Return the (X, Y) coordinate for the center point of the cell that contains the specified text.  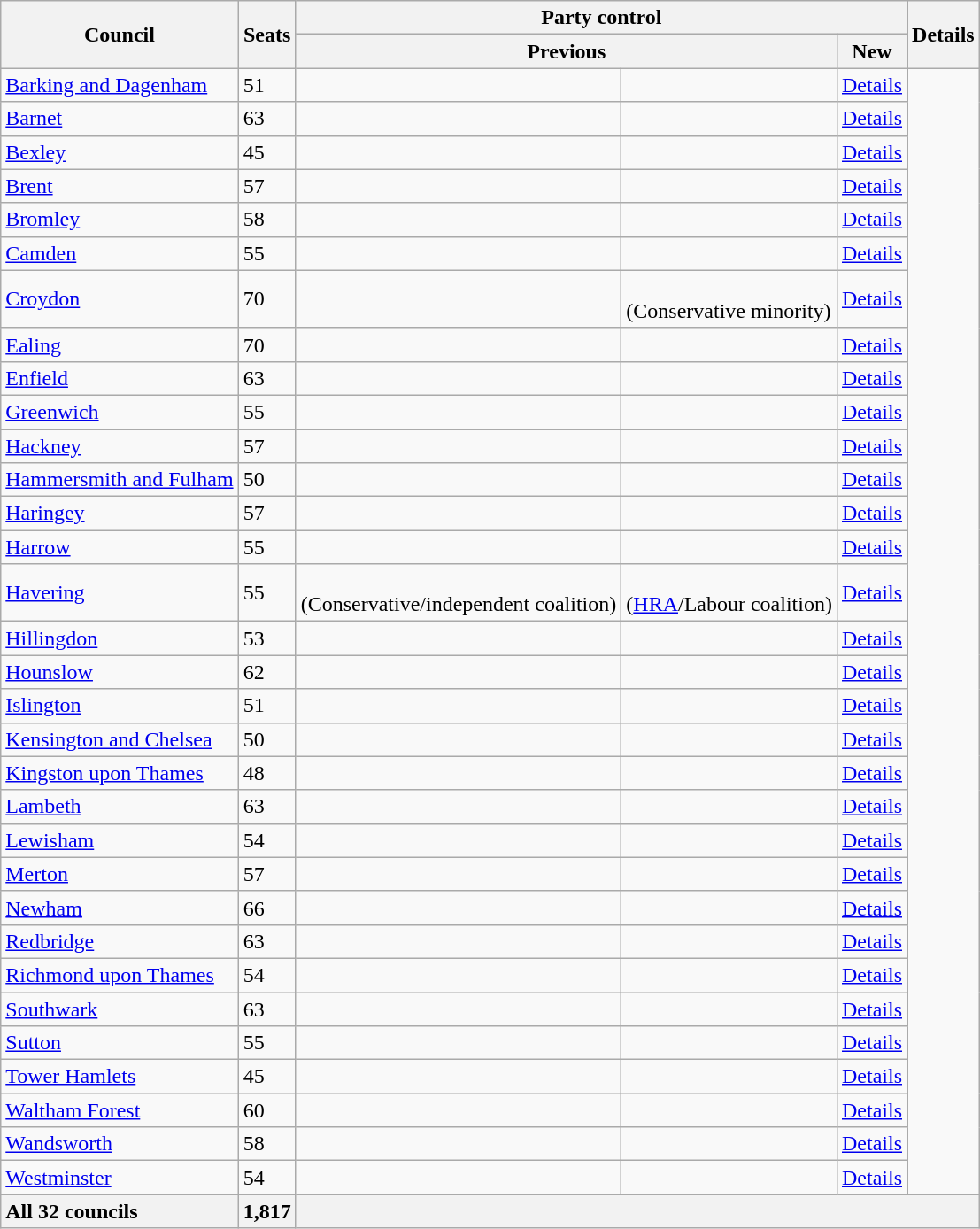
Haringey (120, 514)
Ealing (120, 344)
Lewisham (120, 840)
Newham (120, 908)
Seats (267, 35)
Merton (120, 874)
Kensington and Chelsea (120, 739)
(Conservative minority) (729, 299)
Enfield (120, 378)
60 (267, 1110)
Sutton (120, 1043)
Hillingdon (120, 638)
(HRA/Labour coalition) (729, 593)
Hackney (120, 445)
Croydon (120, 299)
Party control (601, 18)
Hounslow (120, 672)
Bromley (120, 220)
Waltham Forest (120, 1110)
53 (267, 638)
Southwark (120, 1009)
62 (267, 672)
Barnet (120, 119)
Brent (120, 186)
66 (267, 908)
Harrow (120, 547)
Tower Hamlets (120, 1077)
Richmond upon Thames (120, 975)
Greenwich (120, 412)
Kingston upon Thames (120, 773)
Lambeth (120, 807)
New (871, 51)
1,817 (267, 1211)
Hammersmith and Fulham (120, 480)
Camden (120, 253)
All 32 councils (120, 1211)
Bexley (120, 152)
Westminster (120, 1178)
(Conservative/independent coalition) (459, 593)
Council (120, 35)
48 (267, 773)
Previous (567, 51)
Wandsworth (120, 1144)
Barking and Dagenham (120, 85)
Havering (120, 593)
Redbridge (120, 941)
Islington (120, 706)
